Output the [X, Y] coordinate of the center of the cell containing the given text.  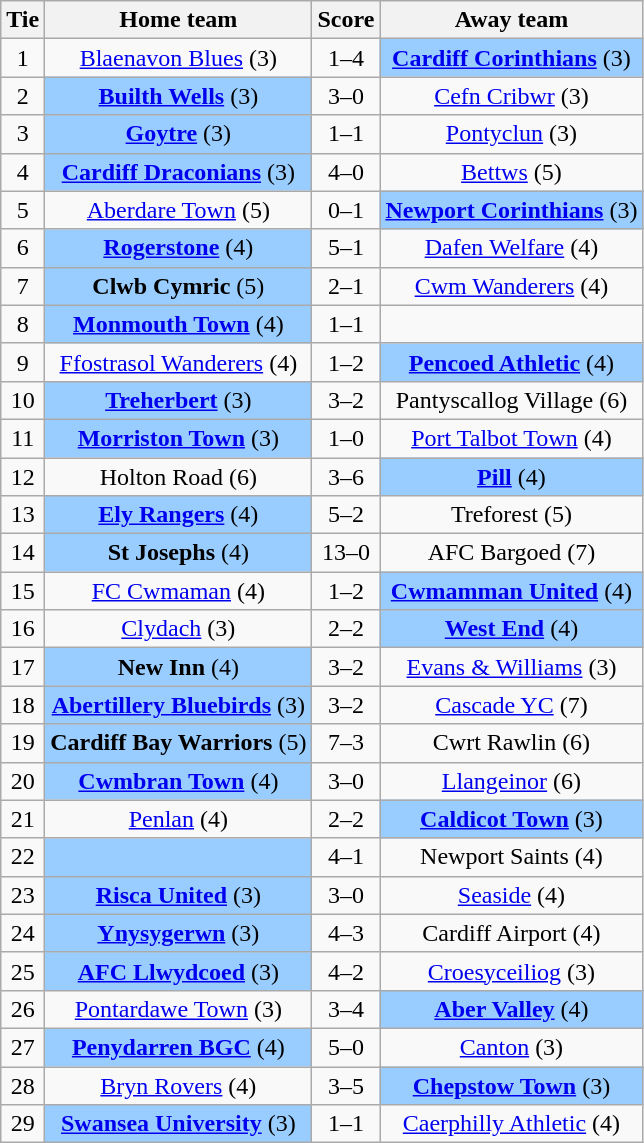
12 [23, 477]
Penydarren BGC (4) [178, 1047]
13–0 [346, 553]
Cardiff Draconians (3) [178, 172]
Tie [23, 20]
Morriston Town (3) [178, 438]
AFC Llwydcoed (3) [178, 971]
4–3 [346, 933]
Clwb Cymric (5) [178, 286]
16 [23, 629]
25 [23, 971]
28 [23, 1085]
Pencoed Athletic (4) [512, 362]
Clydach (3) [178, 629]
Monmouth Town (4) [178, 324]
14 [23, 553]
21 [23, 819]
Chepstow Town (3) [512, 1085]
Newport Saints (4) [512, 857]
3–6 [346, 477]
AFC Bargoed (7) [512, 553]
Treherbert (3) [178, 400]
19 [23, 743]
2 [23, 96]
Swansea University (3) [178, 1124]
Home team [178, 20]
26 [23, 1009]
Pontardawe Town (3) [178, 1009]
Treforest (5) [512, 515]
5–1 [346, 248]
Port Talbot Town (4) [512, 438]
Penlan (4) [178, 819]
5–2 [346, 515]
Cascade YC (7) [512, 705]
Croesyceiliog (3) [512, 971]
Holton Road (6) [178, 477]
3 [23, 134]
Dafen Welfare (4) [512, 248]
Cwmamman United (4) [512, 591]
New Inn (4) [178, 667]
St Josephs (4) [178, 553]
Rogerstone (4) [178, 248]
Newport Corinthians (3) [512, 210]
FC Cwmaman (4) [178, 591]
Cardiff Corinthians (3) [512, 58]
Cwmbran Town (4) [178, 781]
20 [23, 781]
Aber Valley (4) [512, 1009]
Risca United (3) [178, 895]
Bryn Rovers (4) [178, 1085]
4–2 [346, 971]
8 [23, 324]
Bettws (5) [512, 172]
10 [23, 400]
4–0 [346, 172]
Pantyscallog Village (6) [512, 400]
29 [23, 1124]
Canton (3) [512, 1047]
22 [23, 857]
13 [23, 515]
1 [23, 58]
4–1 [346, 857]
Away team [512, 20]
Llangeinor (6) [512, 781]
15 [23, 591]
Cardiff Bay Warriors (5) [178, 743]
Cardiff Airport (4) [512, 933]
7–3 [346, 743]
2–1 [346, 286]
Blaenavon Blues (3) [178, 58]
7 [23, 286]
5–0 [346, 1047]
Cwm Wanderers (4) [512, 286]
Abertillery Bluebirds (3) [178, 705]
Caerphilly Athletic (4) [512, 1124]
Score [346, 20]
4 [23, 172]
23 [23, 895]
Goytre (3) [178, 134]
0–1 [346, 210]
Caldicot Town (3) [512, 819]
Cwrt Rawlin (6) [512, 743]
Ely Rangers (4) [178, 515]
17 [23, 667]
3–4 [346, 1009]
Aberdare Town (5) [178, 210]
Pill (4) [512, 477]
Seaside (4) [512, 895]
Pontyclun (3) [512, 134]
West End (4) [512, 629]
5 [23, 210]
Cefn Cribwr (3) [512, 96]
1–4 [346, 58]
Builth Wells (3) [178, 96]
Ynysygerwn (3) [178, 933]
9 [23, 362]
27 [23, 1047]
24 [23, 933]
1–0 [346, 438]
6 [23, 248]
Ffostrasol Wanderers (4) [178, 362]
3–5 [346, 1085]
11 [23, 438]
18 [23, 705]
Evans & Williams (3) [512, 667]
